Output the (x, y) coordinate of the center of the cell containing the given text.  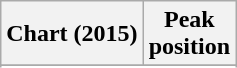
Chart (2015) (72, 34)
Peakposition (189, 34)
